Identify which cell holds the provided text, then report its (x, y) central coordinate. 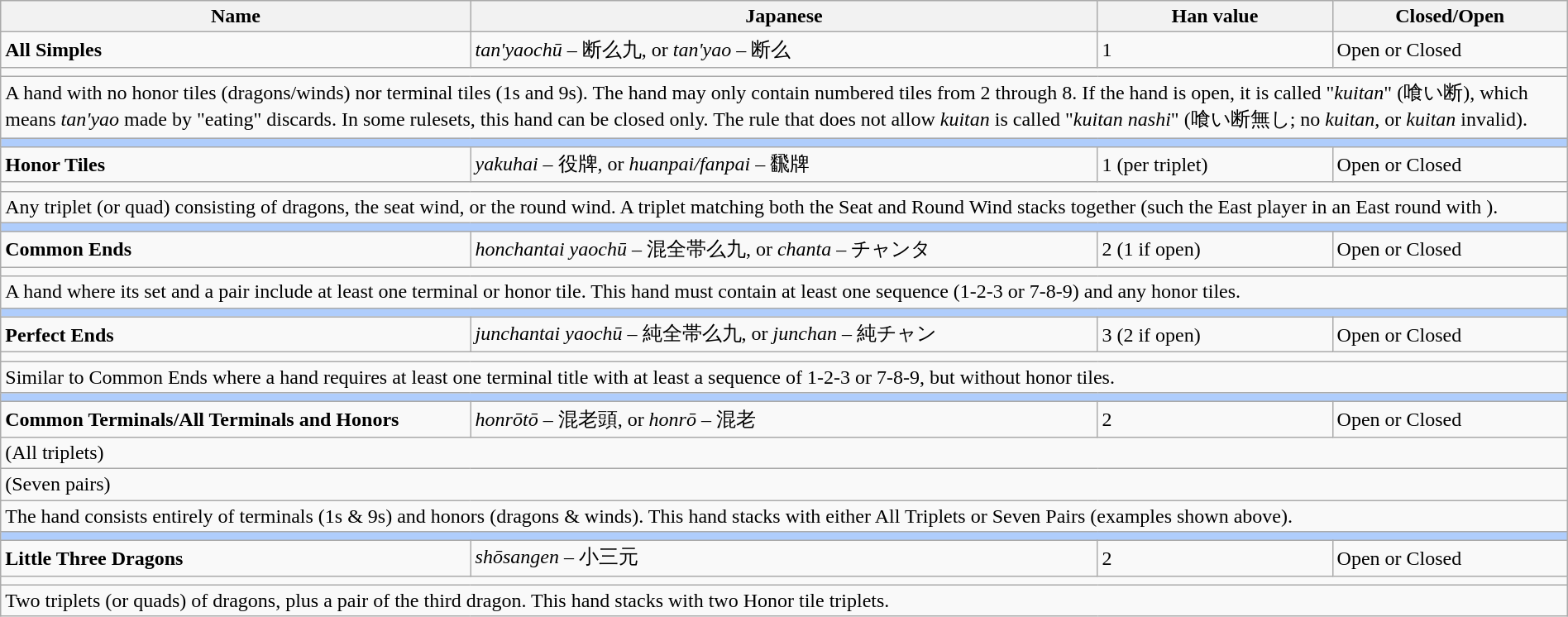
tan'yaochū – 断么九, or tan'yao – 断么 (784, 50)
junchantai yaochū – 純全帯么九, or junchan – 純チャン (784, 334)
Little Three Dragons (236, 559)
Name (236, 17)
2 (1 if open) (1215, 250)
(All triplets) (784, 452)
Common Ends (236, 250)
honchantai yaochū – 混全帯么九, or chanta – チャンタ (784, 250)
honrōtō – 混老頭, or honrō – 混老 (784, 420)
3 (2 if open) (1215, 334)
Closed/Open (1450, 17)
Common Terminals/All Terminals and Honors (236, 420)
shōsangen – 小三元 (784, 559)
Han value (1215, 17)
(Seven pairs) (784, 484)
1 (per triplet) (1215, 165)
Honor Tiles (236, 165)
Two triplets (or quads) of dragons, plus a pair of the third dragon. This hand stacks with two Honor tile triplets. (784, 600)
Japanese (784, 17)
yakuhai – 役牌, or huanpai/fanpai – 飜牌 (784, 165)
Perfect Ends (236, 334)
All Simples (236, 50)
Similar to Common Ends where a hand requires at least one terminal title with at least a sequence of 1-2-3 or 7-8-9, but without honor tiles. (784, 377)
1 (1215, 50)
